From the cell containing the given text, extract its center point as (x, y) coordinate. 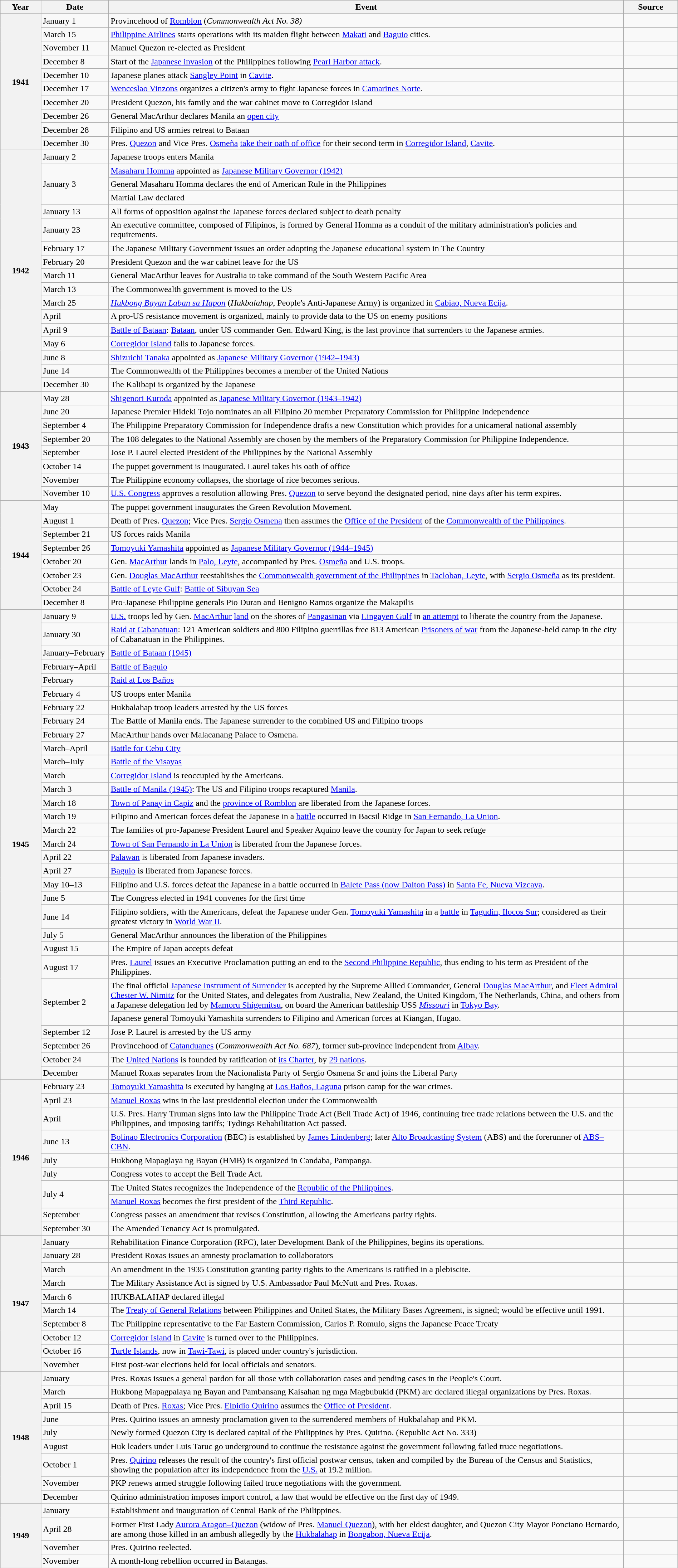
March–April (74, 748)
January 2 (74, 157)
August 17 (74, 967)
General Masaharu Homma declares the end of American Rule in the Philippines (366, 184)
February 4 (74, 694)
General MacArthur announces the liberation of the Philippines (366, 935)
Battle of the Visayas (366, 762)
Newly formed Quezon City is declared capital of the Philippines by Pres. Quirino. (Republic Act No. 333) (366, 1433)
The families of pro-Japanese President Laurel and Speaker Aquino leave the country for Japan to seek refuge (366, 830)
Manuel Quezon re-elected as President (366, 48)
Death of Pres. Quezon; Vice Pres. Sergio Osmena then assumes the Office of the President of the Commonwealth of the Philippines. (366, 521)
March 24 (74, 843)
January 9 (74, 616)
The Treaty of General Relations between Philippines and United States, the Military Bases Agreement, is signed; would be effective until 1991. (366, 1310)
February 20 (74, 262)
June 20 (74, 412)
Provincehood of Catanduanes (Commonwealth Act No. 687), former sub-province independent from Albay. (366, 1046)
October 14 (74, 466)
January 13 (74, 211)
January 3 (74, 184)
The United Nations is founded by ratification of its Charter, by 29 nations. (366, 1059)
Start of the Japanese invasion of the Philippines following Pearl Harbor attack. (366, 62)
April 9 (74, 330)
November 11 (74, 48)
The Philippine representative to the Far Eastern Commission, Carlos P. Romulo, signs the Japanese Peace Treaty (366, 1324)
Masaharu Homma appointed as Japanese Military Governor (1942) (366, 171)
Tomoyuki Yamashita is executed by hanging at Los Baños, Laguna prison camp for the war crimes. (366, 1086)
The Military Assistance Act is signed by U.S. Ambassador Paul McNutt and Pres. Roxas. (366, 1283)
August (74, 1446)
Filipino and U.S. forces defeat the Japanese in a battle occurred in Balete Pass (now Dalton Pass) in Santa Fe, Nueva Vizcaya. (366, 885)
1947 (21, 1303)
Hukbong Mapaglaya ng Bayan (HMB) is organized in Candaba, Pampanga. (366, 1160)
December 20 (74, 102)
March 19 (74, 816)
Hukbalahap troop leaders arrested by the US forces (366, 707)
Jose P. Laurel is arrested by the US army (366, 1032)
Battle of Bataan (1945) (366, 653)
October 12 (74, 1337)
February 24 (74, 721)
February 17 (74, 248)
The Kalibapi is organized by the Japanese (366, 384)
Japanese Premier Hideki Tojo nominates an all Filipino 20 member Preparatory Commission for Philippine Independence (366, 412)
Japanese planes attack Sangley Point in Cavite. (366, 75)
The Philippine economy collapses, the shortage of rice becomes serious. (366, 480)
Pres. Quirino reelected. (366, 1547)
February 27 (74, 735)
Pres. Quezon and Vice Pres. Osmeña take their oath of office for their second term in Corregidor Island, Cavite. (366, 143)
Battle of Manila (1945): The US and Filipino troops recaptured Manila. (366, 789)
Hukbong Bayan Laban sa Hapon (Hukbalahap, People's Anti-Japanese Army) is organized in Cabiao, Nueva Ecija. (366, 303)
March 22 (74, 830)
March 25 (74, 303)
Manuel Roxas wins in the last presidential election under the Commonwealth (366, 1100)
Year (21, 7)
March 3 (74, 789)
A month-long rebellion occurred in Batangas. (366, 1561)
President Roxas issues an amnesty proclamation to collaborators (366, 1256)
Martial Law declared (366, 198)
January 23 (74, 230)
July 5 (74, 935)
September 4 (74, 425)
The Empire of Japan accepts defeat (366, 949)
August 15 (74, 949)
Corregidor Island is reoccupied by the Americans. (366, 775)
Gen. MacArthur lands in Palo, Leyte, accompanied by Pres. Osmeña and U.S. troops. (366, 561)
US forces raids Manila (366, 534)
Corregidor Island falls to Japanese forces. (366, 344)
Congress passes an amendment that revises Constitution, allowing the Americans parity rights. (366, 1215)
September 8 (74, 1324)
Filipino and American forces defeat the Japanese in a battle occurred in Bacsil Ridge in San Fernando, La Union. (366, 816)
Manuel Roxas separates from the Nacionalista Party of Sergio Osmena Sr and joins the Liberal Party (366, 1073)
Jose P. Laurel elected President of the Philippines by the National Assembly (366, 453)
The Congress elected in 1941 convenes for the first time (366, 898)
Quirino administration imposes import control, a law that would be effective on the first day of 1949. (366, 1497)
March 15 (74, 34)
Philippine Airlines starts operations with its maiden flight between Makati and Baguio cities. (366, 34)
The puppet government inaugurates the Green Revolution Movement. (366, 507)
Establishment and inauguration of Central Bank of the Philippines. (366, 1510)
Hukbong Mapagpalaya ng Bayan and Pambansang Kaisahan ng mga Magbubukid (PKM) are declared illegal organizations by Pres. Roxas. (366, 1392)
1941 (21, 82)
Date (74, 7)
1943 (21, 446)
Pro-Japanese Philippine generals Pio Duran and Benigno Ramos organize the Makapilis (366, 602)
October 23 (74, 575)
Bolinao Electronics Corporation (BEC) is established by James Lindenberg; later Alto Broadcasting System (ABS) and the forerunner of ABS–CBN. (366, 1142)
December 26 (74, 116)
February (74, 680)
October 16 (74, 1351)
Source (651, 7)
1948 (21, 1438)
1945 (21, 844)
Rehabilitation Finance Corporation (RFC), later Development Bank of the Philippines, begins its operations. (366, 1242)
March 18 (74, 803)
February–April (74, 667)
April 27 (74, 871)
October 1 (74, 1465)
November 10 (74, 493)
An amendment in the 1935 Constitution granting parity rights to the Americans is ratified in a plebiscite. (366, 1269)
The 108 delegates to the National Assembly are chosen by the members of the Preparatory Commission for Philippine Independence. (366, 439)
The puppet government is inaugurated. Laurel takes his oath of office (366, 466)
January 1 (74, 21)
PKP renews armed struggle following failed truce negotiations with the government. (366, 1483)
The Amended Tenancy Act is promulgated. (366, 1228)
The Commonwealth government is moved to the US (366, 289)
Death of Pres. Roxas; Vice Pres. Elpidio Quirino assumes the Office of President. (366, 1406)
August 1 (74, 521)
Corregidor Island in Cavite is turned over to the Philippines. (366, 1337)
March 11 (74, 276)
The Japanese Military Government issues an order adopting the Japanese educational system in The Country (366, 248)
The United States recognizes the Independence of the Republic of the Philippines. (366, 1188)
U.S. Congress approves a resolution allowing Pres. Quezon to serve beyond the designated period, nine days after his term expires. (366, 493)
Manuel Roxas becomes the first president of the Third Republic. (366, 1201)
Town of San Fernando in La Union is liberated from the Japanese forces. (366, 843)
September 12 (74, 1032)
December 28 (74, 130)
A pro-US resistance movement is organized, mainly to provide data to the US on enemy positions (366, 316)
US troops enter Manila (366, 694)
General MacArthur declares Manila an open city (366, 116)
Japanese troops enters Manila (366, 157)
Filipino and US armies retreat to Bataan (366, 130)
June 13 (74, 1142)
April 23 (74, 1100)
Battle of Bataan: Bataan, under US commander Gen. Edward King, is the last province that surrenders to the Japanese armies. (366, 330)
Gen. Douglas MacArthur reestablishes the Commonwealth government of the Philippines in Tacloban, Leyte, with Sergio Osmeña as its president. (366, 575)
Provincehood of Romblon (Commonwealth Act No. 38) (366, 21)
January 30 (74, 635)
March–July (74, 762)
September 21 (74, 534)
Battle for Cebu City (366, 748)
The Philippine Preparatory Commission for Independence drafts a new Constitution which provides for a unicameral national assembly (366, 425)
Shigenori Kuroda appointed as Japanese Military Governor (1943–1942) (366, 398)
General MacArthur leaves for Australia to take command of the South Western Pacific Area (366, 276)
January 28 (74, 1256)
Wenceslao Vinzons organizes a citizen's army to fight Japanese forces in Camarines Norte. (366, 89)
Raid at Los Baños (366, 680)
Event (366, 7)
Turtle Islands, now in Tawi-Tawi, is placed under country's jurisdiction. (366, 1351)
February 22 (74, 707)
Tomoyuki Yamashita appointed as Japanese Military Governor (1944–1945) (366, 548)
Palawan is liberated from Japanese invaders. (366, 857)
An executive committee, composed of Filipinos, is formed by General Homma as a conduit of the military administration's policies and requirements. (366, 230)
December 10 (74, 75)
September 20 (74, 439)
March 6 (74, 1296)
April 28 (74, 1529)
Shizuichi Tanaka appointed as Japanese Military Governor (1942–1943) (366, 357)
Battle of Leyte Gulf: Battle of Sibuyan Sea (366, 589)
The Battle of Manila ends. The Japanese surrender to the combined US and Filipino troops (366, 721)
January–February (74, 653)
Pres. Quirino issues an amnesty proclamation given to the surrendered members of Hukbalahap and PKM. (366, 1419)
March 14 (74, 1310)
Battle of Baguio (366, 667)
MacArthur hands over Malacanang Palace to Osmena. (366, 735)
April 15 (74, 1406)
1946 (21, 1157)
July 4 (74, 1194)
June 8 (74, 357)
Baguio is liberated from Japanese forces. (366, 871)
Japanese general Tomoyuki Yamashita surrenders to Filipino and American forces at Kiangan, Ifugao. (366, 1018)
February 23 (74, 1086)
May (74, 507)
October 20 (74, 561)
1942 (21, 271)
April 22 (74, 857)
September 2 (74, 1002)
May 28 (74, 398)
1944 (21, 555)
President Quezon and the war cabinet leave for the US (366, 262)
The Commonwealth of the Philippines becomes a member of the United Nations (366, 371)
December 17 (74, 89)
Town of Panay in Capiz and the province of Romblon are liberated from the Japanese forces. (366, 803)
May 10–13 (74, 885)
President Quezon, his family and the war cabinet move to Corregidor Island (366, 102)
HUKBALAHAP declared illegal (366, 1296)
September 30 (74, 1228)
U.S. troops led by Gen. MacArthur land on the shores of Pangasinan via Lingayen Gulf in an attempt to liberate the country from the Japanese. (366, 616)
Congress votes to accept the Bell Trade Act. (366, 1174)
All forms of opposition against the Japanese forces declared subject to death penalty (366, 211)
1949 (21, 1536)
First post-war elections held for local officials and senators. (366, 1365)
Pres. Roxas issues a general pardon for all those with collaboration cases and pending cases in the People's Court. (366, 1378)
May 6 (74, 344)
Huk leaders under Luis Taruc go underground to continue the resistance against the government following failed truce negotiations. (366, 1446)
March 13 (74, 289)
June (74, 1419)
June 5 (74, 898)
